Detect which cell encompasses the target text, then output its (x, y) center coordinate. 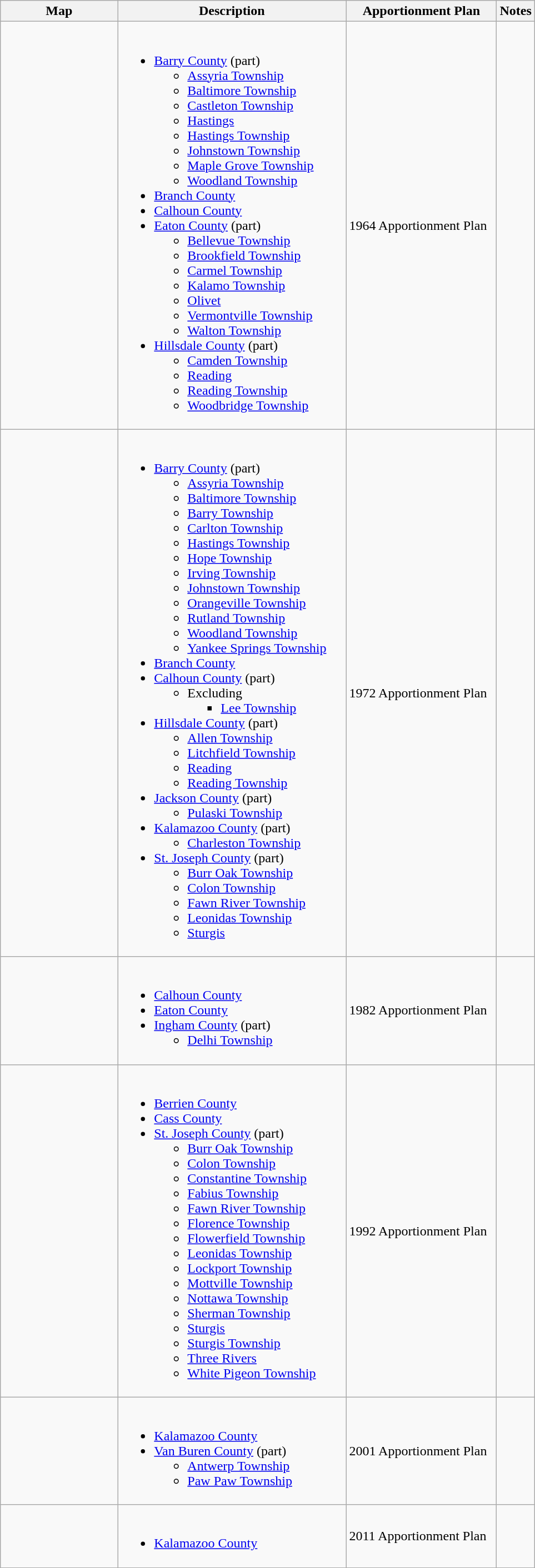
Calhoun CountyEaton CountyIngham County (part)Delhi Township (232, 1011)
1964 Apportionment Plan (421, 225)
Notes (516, 11)
1992 Apportionment Plan (421, 1230)
Apportionment Plan (421, 11)
Kalamazoo CountyVan Buren County (part)Antwerp TownshipPaw Paw Township (232, 1451)
1982 Apportionment Plan (421, 1011)
Kalamazoo County (232, 1536)
2001 Apportionment Plan (421, 1451)
1972 Apportionment Plan (421, 693)
Map (59, 11)
Description (232, 11)
2011 Apportionment Plan (421, 1536)
